Find where the given text appears and provide that cell's center as [X, Y] coordinate. 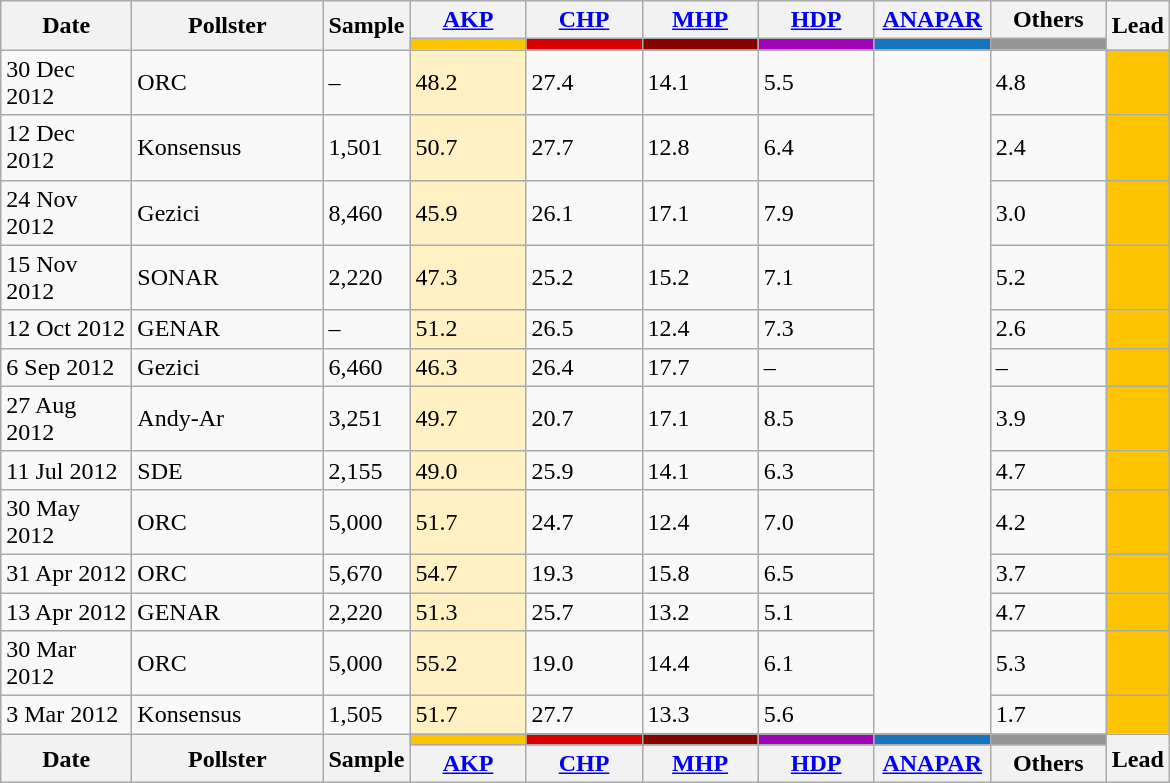
30 Dec 2012 [66, 82]
SDE [228, 470]
4.8 [1048, 82]
19.3 [584, 573]
5.5 [816, 82]
8,460 [366, 212]
7.0 [816, 522]
24 Nov 2012 [66, 212]
5.3 [1048, 664]
3,251 [366, 418]
45.9 [468, 212]
50.7 [468, 148]
26.4 [584, 367]
6 Sep 2012 [66, 367]
6.4 [816, 148]
15.8 [700, 573]
30 Mar 2012 [66, 664]
12 Dec 2012 [66, 148]
11 Jul 2012 [66, 470]
3.9 [1048, 418]
25.7 [584, 611]
46.3 [468, 367]
54.7 [468, 573]
31 Apr 2012 [66, 573]
51.2 [468, 329]
1,505 [366, 715]
6.3 [816, 470]
3.0 [1048, 212]
24.7 [584, 522]
2,155 [366, 470]
1.7 [1048, 715]
5.2 [1048, 278]
5.6 [816, 715]
1,501 [366, 148]
14.4 [700, 664]
7.9 [816, 212]
19.0 [584, 664]
20.7 [584, 418]
26.5 [584, 329]
12.8 [700, 148]
13 Apr 2012 [66, 611]
7.1 [816, 278]
51.3 [468, 611]
12 Oct 2012 [66, 329]
2.4 [1048, 148]
55.2 [468, 664]
47.3 [468, 278]
25.9 [584, 470]
6,460 [366, 367]
13.3 [700, 715]
25.2 [584, 278]
17.7 [700, 367]
3.7 [1048, 573]
4.2 [1048, 522]
3 Mar 2012 [66, 715]
27 Aug 2012 [66, 418]
6.1 [816, 664]
6.5 [816, 573]
49.0 [468, 470]
8.5 [816, 418]
5.1 [816, 611]
27.4 [584, 82]
13.2 [700, 611]
15 Nov 2012 [66, 278]
5,670 [366, 573]
30 May 2012 [66, 522]
15.2 [700, 278]
SONAR [228, 278]
49.7 [468, 418]
48.2 [468, 82]
2.6 [1048, 329]
26.1 [584, 212]
7.3 [816, 329]
Andy-Ar [228, 418]
